Provide the [X, Y] coordinate of the cell's center where the given text is located.  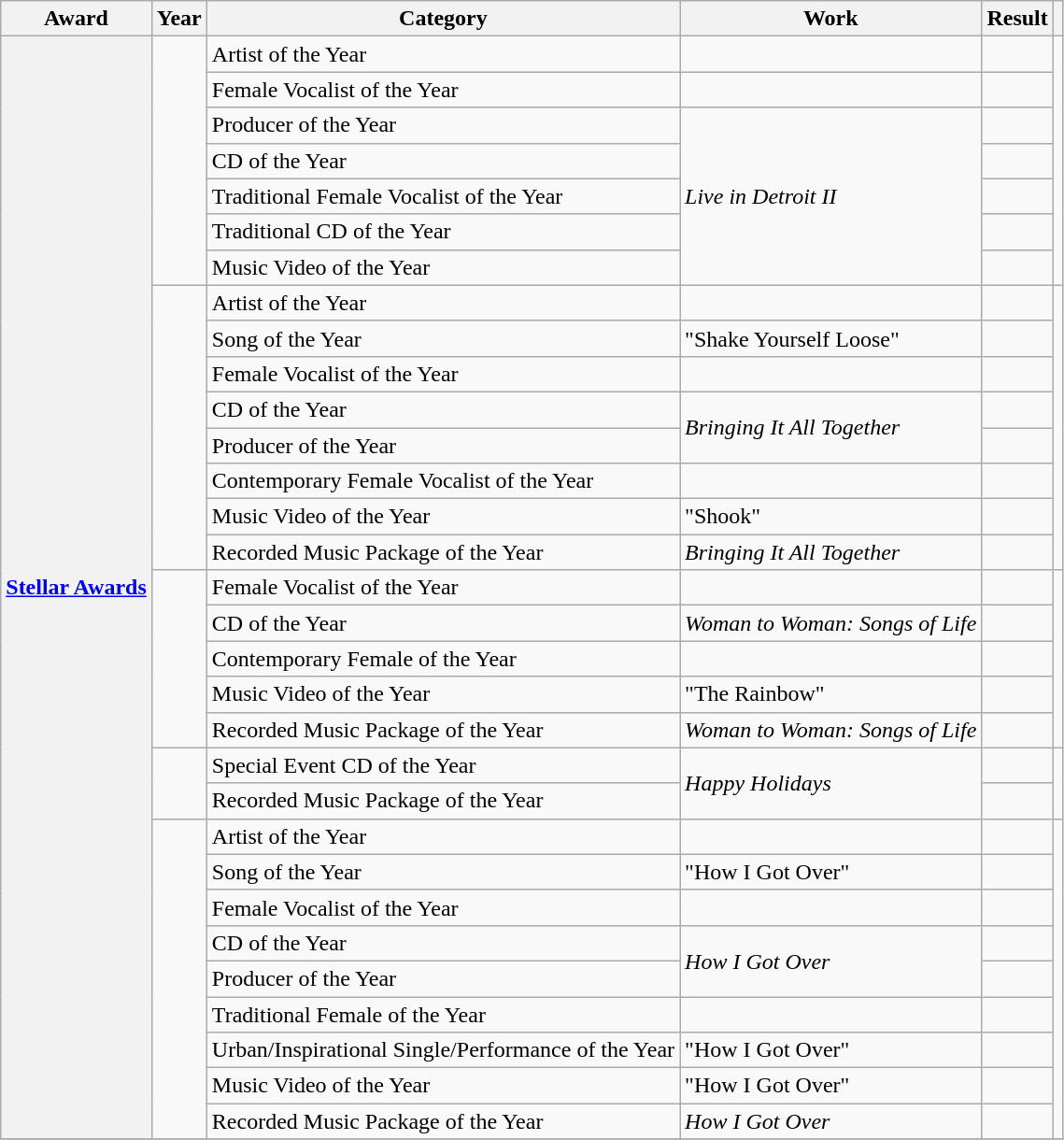
Result [1017, 19]
Work [831, 19]
Urban/Inspirational Single/Performance of the Year [443, 1050]
Contemporary Female Vocalist of the Year [443, 481]
"Shake Yourself Loose" [831, 338]
Category [443, 19]
Traditional CD of the Year [443, 232]
Special Event CD of the Year [443, 765]
Stellar Awards [77, 588]
Award [77, 19]
Year [179, 19]
Live in Detroit II [831, 196]
Traditional Female Vocalist of the Year [443, 196]
"The Rainbow" [831, 694]
Traditional Female of the Year [443, 1014]
Happy Holidays [831, 783]
Contemporary Female of the Year [443, 659]
"Shook" [831, 517]
